Pinpoint the cell where the given text exists, returning its [x, y] midpoint coordinate. 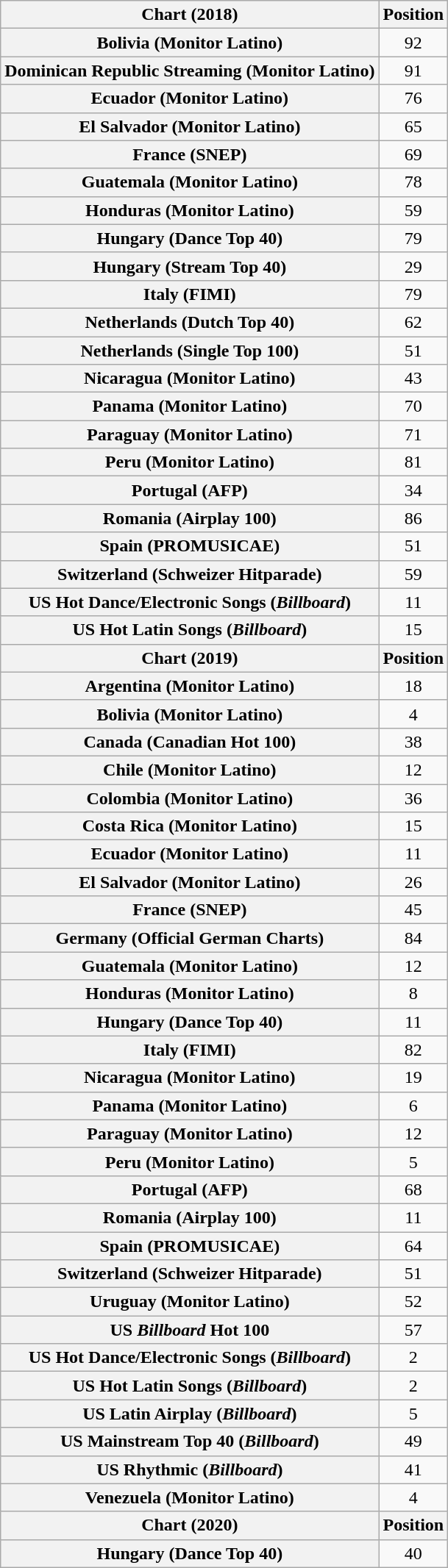
Hungary (Stream Top 40) [190, 266]
29 [413, 266]
68 [413, 1189]
US Mainstream Top 40 (Billboard) [190, 1442]
Canada (Canadian Hot 100) [190, 742]
40 [413, 1553]
8 [413, 994]
Argentina (Monitor Latino) [190, 686]
69 [413, 154]
81 [413, 462]
41 [413, 1469]
18 [413, 686]
36 [413, 798]
71 [413, 434]
38 [413, 742]
52 [413, 1302]
26 [413, 882]
86 [413, 518]
82 [413, 1050]
78 [413, 182]
43 [413, 379]
US Rhythmic (Billboard) [190, 1469]
Chart (2019) [190, 658]
Netherlands (Single Top 100) [190, 351]
92 [413, 43]
Uruguay (Monitor Latino) [190, 1302]
84 [413, 938]
Costa Rica (Monitor Latino) [190, 826]
19 [413, 1078]
76 [413, 99]
6 [413, 1106]
57 [413, 1330]
65 [413, 126]
Chart (2018) [190, 15]
Germany (Official German Charts) [190, 938]
Chile (Monitor Latino) [190, 770]
45 [413, 910]
Colombia (Monitor Latino) [190, 798]
64 [413, 1246]
Chart (2020) [190, 1525]
US Billboard Hot 100 [190, 1330]
Venezuela (Monitor Latino) [190, 1497]
Netherlands (Dutch Top 40) [190, 322]
62 [413, 322]
34 [413, 490]
91 [413, 71]
49 [413, 1442]
US Latin Airplay (Billboard) [190, 1414]
Dominican Republic Streaming (Monitor Latino) [190, 71]
70 [413, 407]
